From the cell containing the given text, extract its center point as (X, Y) coordinate. 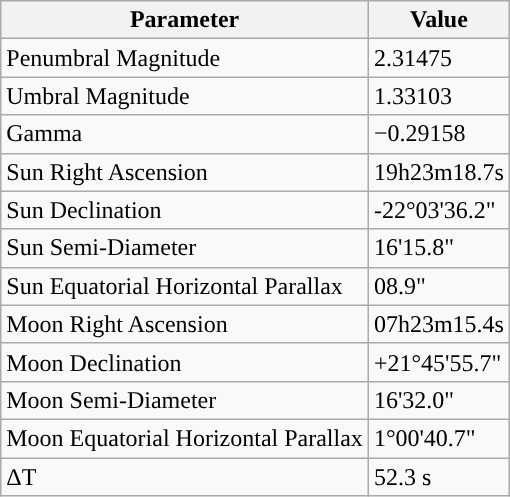
Sun Right Ascension (185, 172)
Moon Declination (185, 362)
1.33103 (438, 96)
Gamma (185, 134)
Moon Equatorial Horizontal Parallax (185, 438)
Parameter (185, 20)
Sun Equatorial Horizontal Parallax (185, 286)
1°00'40.7" (438, 438)
Umbral Magnitude (185, 96)
Penumbral Magnitude (185, 58)
Value (438, 20)
Sun Declination (185, 210)
+21°45'55.7" (438, 362)
Moon Semi-Diameter (185, 400)
16'32.0" (438, 400)
-22°03'36.2" (438, 210)
Sun Semi-Diameter (185, 248)
2.31475 (438, 58)
52.3 s (438, 477)
Moon Right Ascension (185, 324)
−0.29158 (438, 134)
ΔT (185, 477)
08.9" (438, 286)
07h23m15.4s (438, 324)
16'15.8" (438, 248)
19h23m18.7s (438, 172)
